Find where the given text appears and provide that cell's center as (x, y) coordinate. 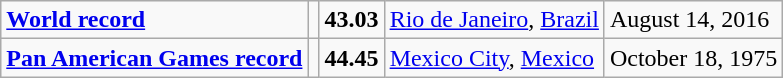
Rio de Janeiro, Brazil (494, 20)
Pan American Games record (154, 58)
44.45 (352, 58)
Mexico City, Mexico (494, 58)
August 14, 2016 (693, 20)
October 18, 1975 (693, 58)
43.03 (352, 20)
World record (154, 20)
